Identify which cell holds the provided text, then report its (X, Y) central coordinate. 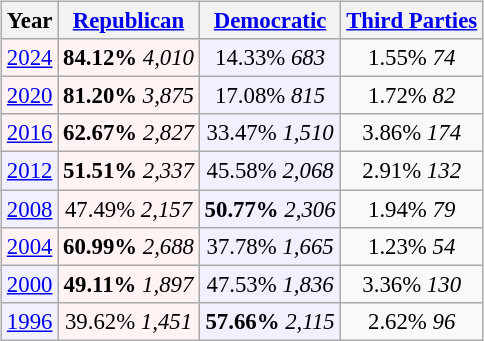
2004 (30, 246)
37.78% 1,665 (270, 246)
47.53% 1,836 (270, 284)
45.58% 2,068 (270, 171)
60.99% 2,688 (129, 246)
84.12% 4,010 (129, 58)
39.62% 1,451 (129, 321)
Third Parties (412, 21)
3.36% 130 (412, 284)
2020 (30, 96)
2008 (30, 209)
1.23% 54 (412, 246)
47.49% 2,157 (129, 209)
2012 (30, 171)
62.67% 2,827 (129, 133)
3.86% 174 (412, 133)
1.72% 82 (412, 96)
33.47% 1,510 (270, 133)
50.77% 2,306 (270, 209)
2024 (30, 58)
14.33% 683 (270, 58)
Year (30, 21)
1.94% 79 (412, 209)
Democratic (270, 21)
1996 (30, 321)
2000 (30, 284)
17.08% 815 (270, 96)
2.62% 96 (412, 321)
81.20% 3,875 (129, 96)
2.91% 132 (412, 171)
Republican (129, 21)
57.66% 2,115 (270, 321)
1.55% 74 (412, 58)
51.51% 2,337 (129, 171)
2016 (30, 133)
49.11% 1,897 (129, 284)
